Pinpoint the cell where the given text exists, returning its (x, y) midpoint coordinate. 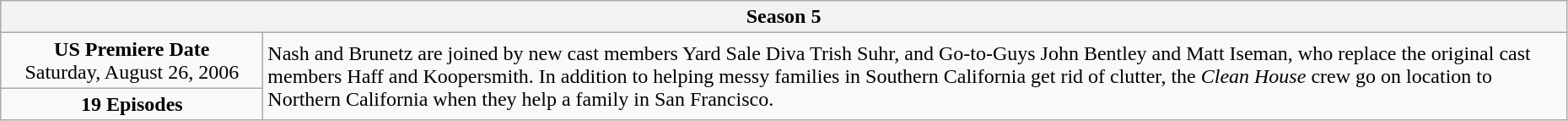
19 Episodes (132, 104)
US Premiere DateSaturday, August 26, 2006 (132, 61)
Season 5 (784, 17)
